Return [X, Y] of the center of cell containing provided text 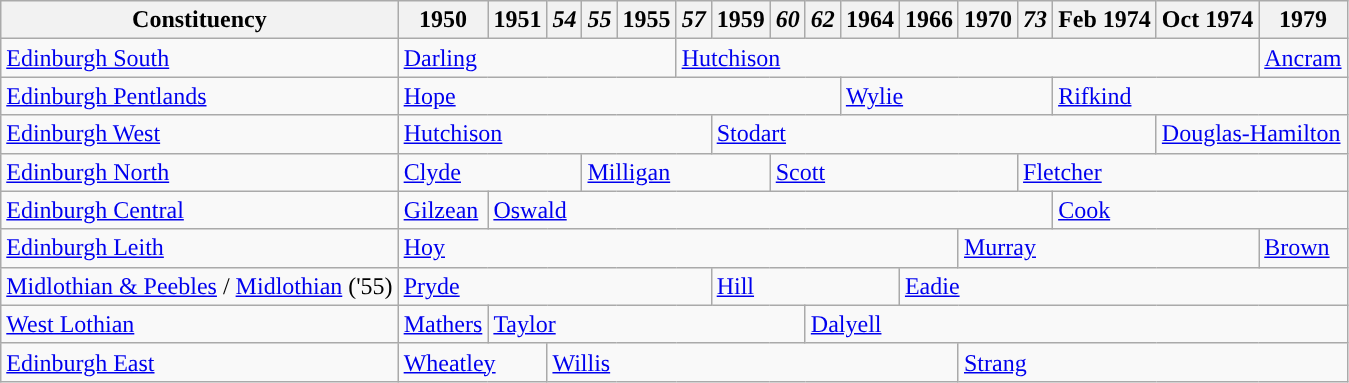
1966 [928, 20]
Pryde [554, 286]
Willis [753, 362]
62 [822, 20]
Cook [1200, 210]
Gilzean [443, 210]
Edinburgh North [200, 172]
Mathers [443, 324]
Eadie [1123, 286]
55 [600, 20]
57 [694, 20]
Hope [619, 96]
Ancram [1303, 58]
Edinburgh Leith [200, 248]
Hoy [678, 248]
Scott [894, 172]
Clyde [490, 172]
1964 [870, 20]
Edinburgh West [200, 134]
West Lothian [200, 324]
1955 [646, 20]
Edinburgh Pentlands [200, 96]
Stodart [934, 134]
Wheatley [472, 362]
Darling [537, 58]
1979 [1303, 20]
1951 [518, 20]
Constituency [200, 20]
Dalyell [1076, 324]
Rifkind [1200, 96]
54 [564, 20]
Hill [805, 286]
Edinburgh South [200, 58]
Fletcher [1183, 172]
73 [1036, 20]
60 [788, 20]
Wylie [946, 96]
Murray [1108, 248]
Oct 1974 [1207, 20]
Douglas-Hamilton [1252, 134]
Milligan [676, 172]
Midlothian & Peebles / Midlothian ('55) [200, 286]
Brown [1303, 248]
Taylor [646, 324]
1950 [443, 20]
Feb 1974 [1105, 20]
1970 [988, 20]
Edinburgh East [200, 362]
Edinburgh Central [200, 210]
1959 [740, 20]
Oswald [770, 210]
Strang [1152, 362]
